From the cell containing the given text, extract its center point as [X, Y] coordinate. 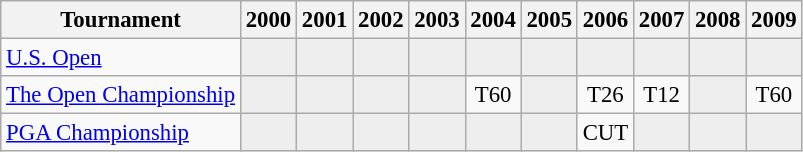
The Open Championship [121, 95]
2006 [605, 20]
2003 [437, 20]
2000 [268, 20]
Tournament [121, 20]
2002 [381, 20]
2009 [774, 20]
2007 [661, 20]
2001 [325, 20]
T26 [605, 95]
PGA Championship [121, 133]
2005 [549, 20]
2004 [493, 20]
CUT [605, 133]
U.S. Open [121, 58]
T12 [661, 95]
2008 [718, 20]
